Capture the cell that displays the provided text and extract its [x, y] central coordinate. 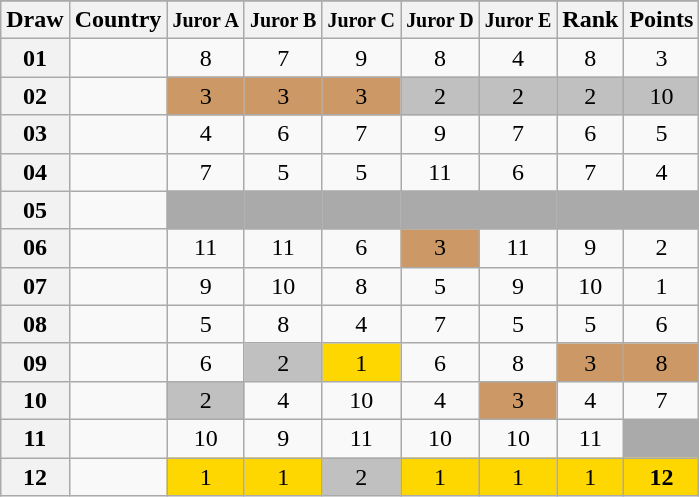
02 [35, 96]
06 [35, 248]
Juror E [518, 20]
Juror B [283, 20]
Points [662, 20]
03 [35, 134]
Juror C [362, 20]
07 [35, 286]
Juror A [206, 20]
08 [35, 324]
Rank [590, 20]
Draw [35, 20]
04 [35, 172]
01 [35, 58]
09 [35, 362]
Juror D [440, 20]
05 [35, 210]
Country [118, 20]
